Find where the given text appears and provide that cell's center as [x, y] coordinate. 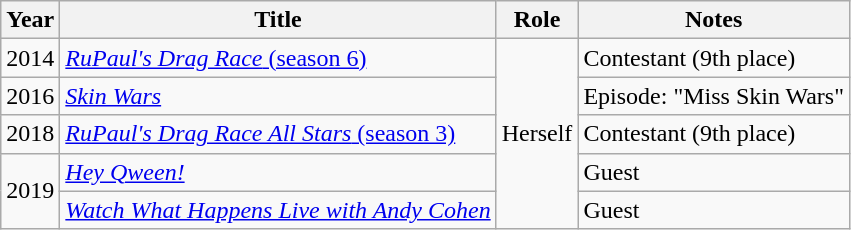
Year [30, 20]
Episode: "Miss Skin Wars" [714, 96]
Herself [537, 134]
Notes [714, 20]
Hey Qween! [278, 172]
2014 [30, 58]
2018 [30, 134]
2019 [30, 191]
Title [278, 20]
Role [537, 20]
Watch What Happens Live with Andy Cohen [278, 210]
Skin Wars [278, 96]
RuPaul's Drag Race All Stars (season 3) [278, 134]
2016 [30, 96]
RuPaul's Drag Race (season 6) [278, 58]
